Return [x, y] of the center of cell containing provided text 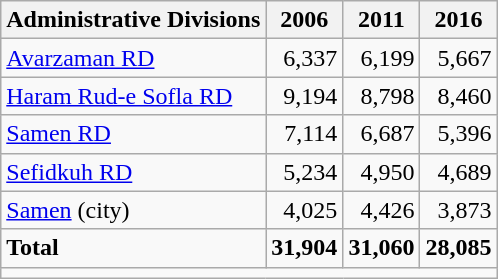
2006 [304, 20]
Avarzaman RD [134, 58]
4,025 [304, 210]
2011 [382, 20]
Samen RD [134, 134]
9,194 [304, 96]
4,950 [382, 172]
4,689 [458, 172]
28,085 [458, 248]
6,687 [382, 134]
Sefidkuh RD [134, 172]
5,234 [304, 172]
3,873 [458, 210]
Administrative Divisions [134, 20]
Samen (city) [134, 210]
5,667 [458, 58]
8,798 [382, 96]
6,199 [382, 58]
8,460 [458, 96]
4,426 [382, 210]
Haram Rud-e Sofla RD [134, 96]
31,904 [304, 248]
6,337 [304, 58]
Total [134, 248]
2016 [458, 20]
31,060 [382, 248]
7,114 [304, 134]
5,396 [458, 134]
